Output the (X, Y) coordinate of the center of the cell containing the given text.  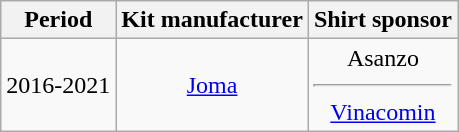
Joma (212, 85)
2016-2021 (58, 85)
Period (58, 20)
Shirt sponsor (382, 20)
AsanzoVinacomin (382, 85)
Kit manufacturer (212, 20)
